Detect which cell encompasses the target text, then output its [x, y] center coordinate. 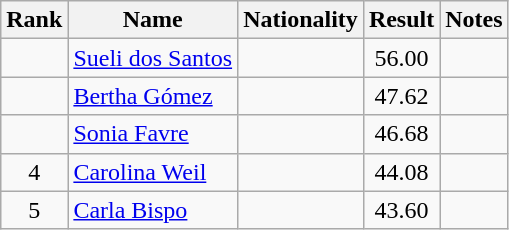
Sonia Favre [153, 134]
Result [401, 20]
5 [34, 210]
47.62 [401, 96]
43.60 [401, 210]
Sueli dos Santos [153, 58]
Rank [34, 20]
Carla Bispo [153, 210]
Notes [474, 20]
4 [34, 172]
46.68 [401, 134]
Name [153, 20]
Bertha Gómez [153, 96]
Carolina Weil [153, 172]
Nationality [301, 20]
56.00 [401, 58]
44.08 [401, 172]
